Output the (x, y) coordinate of the center of the cell containing the given text.  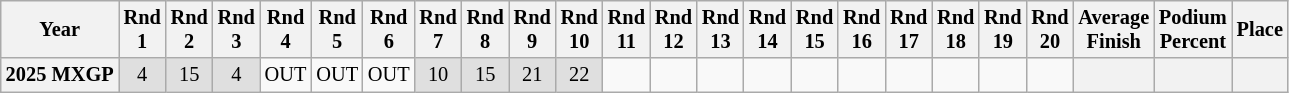
Place (1260, 29)
21 (532, 75)
Rnd12 (674, 29)
Rnd8 (486, 29)
Rnd11 (626, 29)
Rnd2 (190, 29)
Rnd1 (142, 29)
Rnd18 (956, 29)
Rnd7 (438, 29)
Rnd17 (908, 29)
Rnd10 (580, 29)
Rnd4 (286, 29)
Rnd5 (337, 29)
Rnd6 (389, 29)
Rnd19 (1002, 29)
2025 MXGP (60, 75)
22 (580, 75)
PodiumPercent (1193, 29)
Rnd13 (720, 29)
Rnd15 (814, 29)
Rnd16 (862, 29)
Rnd14 (768, 29)
Rnd3 (236, 29)
Year (60, 29)
Rnd9 (532, 29)
10 (438, 75)
Rnd20 (1050, 29)
AverageFinish (1114, 29)
